Detect which cell encompasses the target text, then output its [x, y] center coordinate. 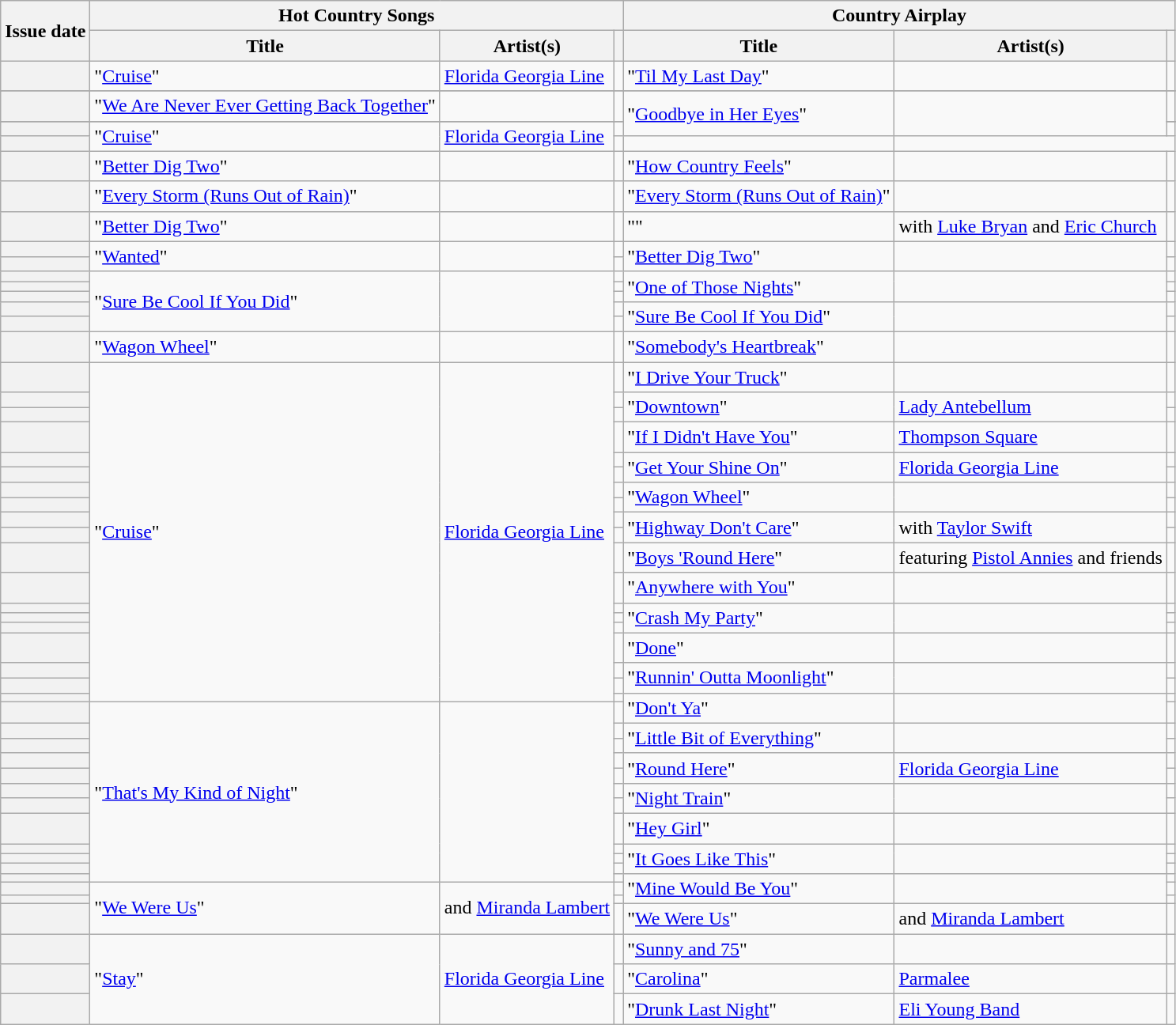
"Anywhere with You" [759, 588]
"Little Bit of Everything" [759, 738]
"Carolina" [759, 979]
Hot Country Songs [357, 16]
"That's My Kind of Night" [265, 792]
with Taylor Swift [1030, 528]
"Wanted" [265, 256]
Lady Antebellum [1030, 407]
featuring Pistol Annies and friends [1030, 558]
"Boys 'Round Here" [759, 558]
"Somebody's Heartbreak" [759, 346]
"Stay" [265, 979]
Parmalee [1030, 979]
"Drunk Last Night" [759, 1009]
"Done" [759, 648]
"Til My Last Day" [759, 76]
"How Country Feels" [759, 166]
"Round Here" [759, 768]
Issue date [46, 31]
Country Airplay [900, 16]
"Runnin' Outta Moonlight" [759, 678]
"Crash My Party" [759, 618]
"Mine Would Be You" [759, 889]
"Night Train" [759, 798]
"" [759, 226]
"I Drive Your Truck" [759, 377]
"If I Didn't Have You" [759, 437]
Eli Young Band [1030, 1009]
"Get Your Shine On" [759, 467]
with Luke Bryan and Eric Church [1030, 226]
"Don't Ya" [759, 708]
"Goodbye in Her Eyes" [759, 114]
"Highway Don't Care" [759, 528]
"We Are Never Ever Getting Back Together" [265, 106]
"Sunny and 75" [759, 949]
"One of Those Nights" [759, 286]
Thompson Square [1030, 437]
"It Goes Like This" [759, 858]
"Downtown" [759, 407]
"Hey Girl" [759, 828]
